Extract the [x, y] coordinate from the center of the cell holding the provided text.  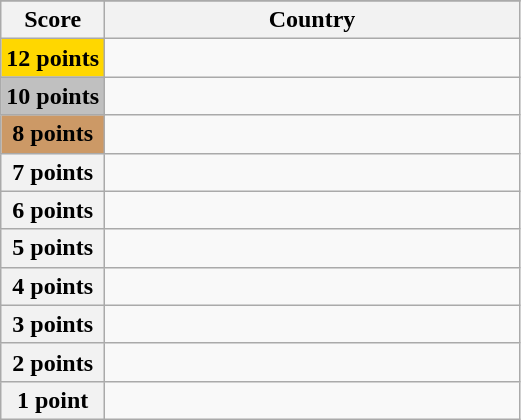
10 points [53, 96]
4 points [53, 286]
8 points [53, 134]
3 points [53, 324]
12 points [53, 58]
7 points [53, 172]
5 points [53, 248]
6 points [53, 210]
2 points [53, 362]
Country [312, 20]
Score [53, 20]
1 point [53, 400]
